Search for the cell housing the specified text and yield its [x, y] center coordinate. 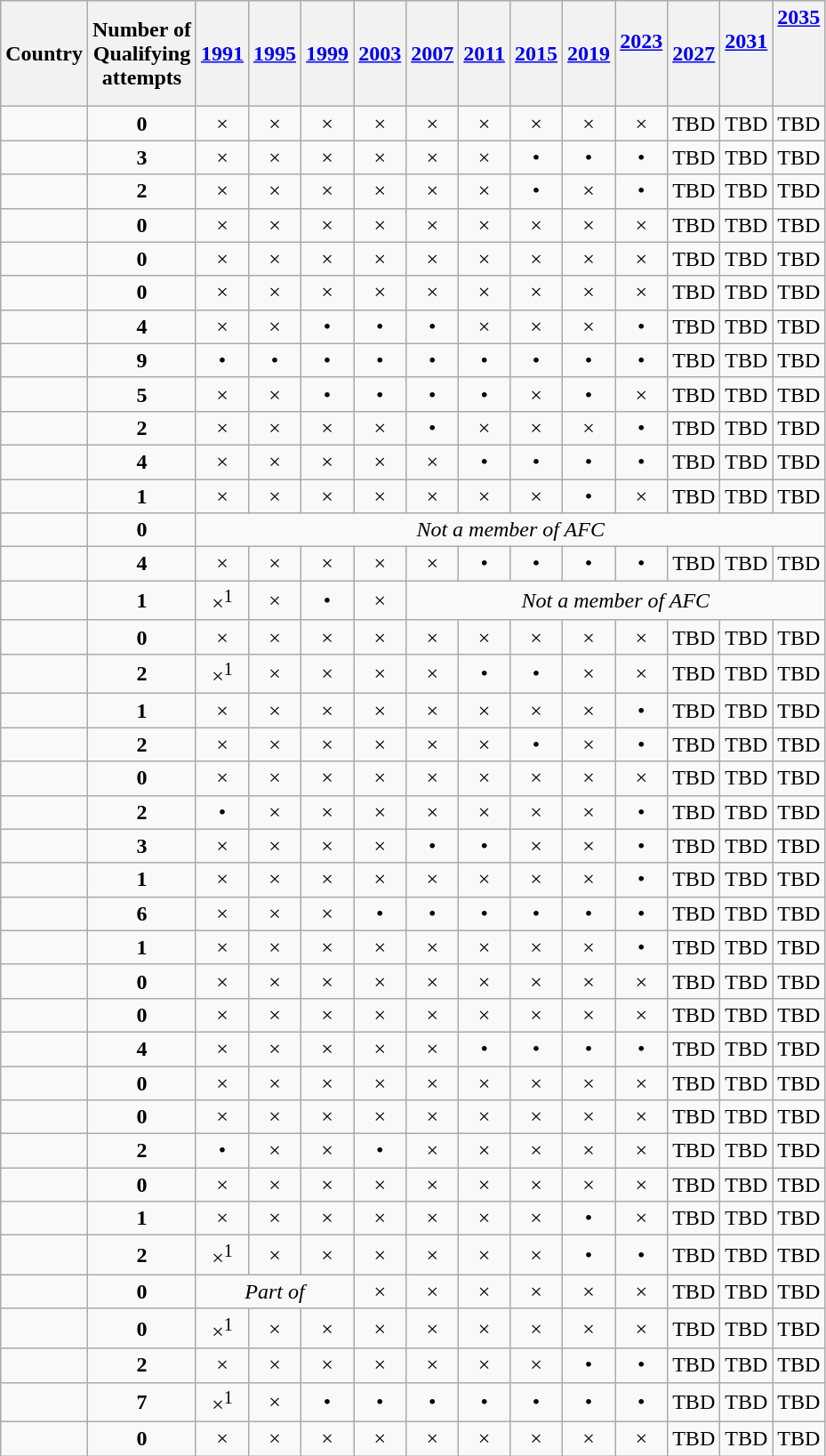
2003 [381, 53]
2023 [642, 53]
2007 [432, 53]
7 [141, 1402]
5 [141, 394]
2015 [535, 53]
2019 [589, 53]
2035 [798, 53]
2027 [694, 53]
Country [44, 53]
2031 [747, 53]
6 [141, 913]
1995 [274, 53]
2011 [485, 53]
1999 [327, 53]
Part of [274, 1291]
Number of Qualifying attempts [141, 53]
1991 [222, 53]
9 [141, 360]
